Scan for the cell matching the given text and deliver its [x, y] coordinate at center. 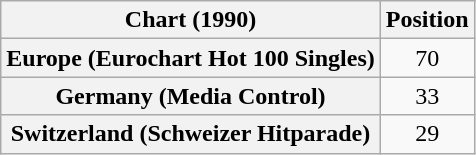
Chart (1990) [191, 20]
Position [427, 20]
33 [427, 96]
29 [427, 134]
70 [427, 58]
Europe (Eurochart Hot 100 Singles) [191, 58]
Switzerland (Schweizer Hitparade) [191, 134]
Germany (Media Control) [191, 96]
